Search for the cell housing the specified text and yield its [X, Y] center coordinate. 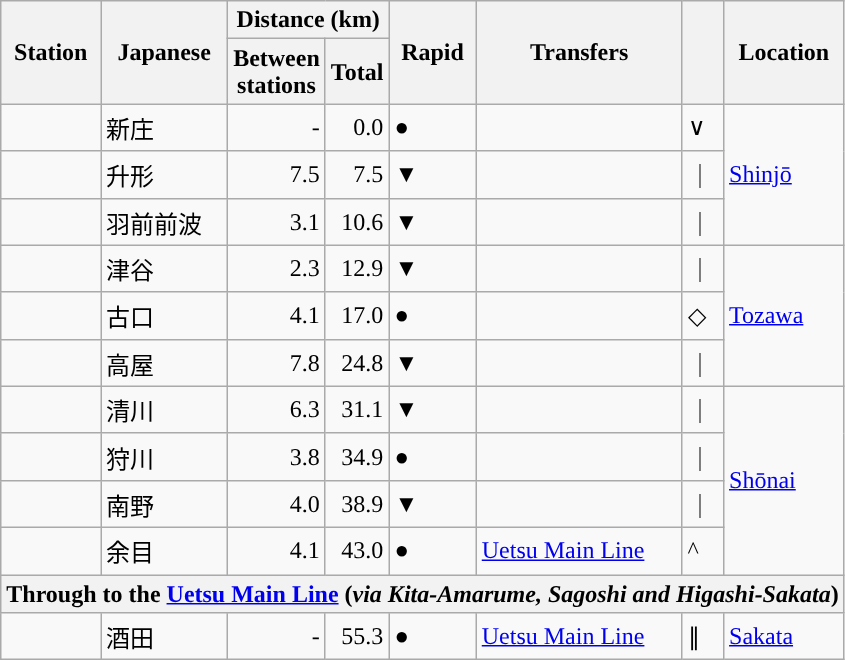
Station [51, 52]
清川 [164, 410]
升形 [164, 174]
Betweenstations [277, 72]
Japanese [164, 52]
古口 [164, 316]
南野 [164, 504]
Shinjō [784, 174]
余目 [164, 550]
Total [357, 72]
Location [784, 52]
酒田 [164, 636]
0.0 [357, 128]
43.0 [357, 550]
31.1 [357, 410]
24.8 [357, 362]
Sakata [784, 636]
Distance (km) [308, 20]
10.6 [357, 222]
3.8 [277, 456]
17.0 [357, 316]
3.1 [277, 222]
新庄 [164, 128]
4.0 [277, 504]
^ [703, 550]
Tozawa [784, 316]
津谷 [164, 268]
狩川 [164, 456]
Rapid [432, 52]
∨ [703, 128]
◇ [703, 316]
Shōnai [784, 480]
55.3 [357, 636]
34.9 [357, 456]
38.9 [357, 504]
Transfers [579, 52]
6.3 [277, 410]
12.9 [357, 268]
羽前前波 [164, 222]
2.3 [277, 268]
Through to the Uetsu Main Line (via Kita-Amarume, Sagoshi and Higashi-Sakata) [422, 593]
高屋 [164, 362]
7.8 [277, 362]
∥ [703, 636]
